From the cell containing the given text, extract its center point as (x, y) coordinate. 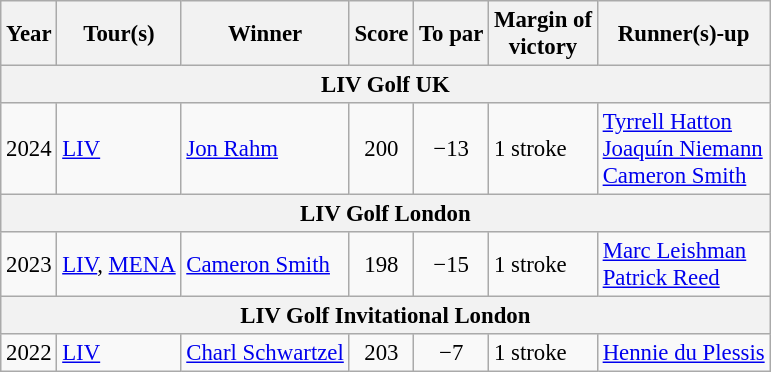
2022 (29, 353)
Jon Rahm (265, 149)
Margin ofvictory (544, 34)
−13 (452, 149)
Score (382, 34)
LIV Golf UK (386, 85)
Tyrrell Hatton Joaquín Niemann Cameron Smith (684, 149)
203 (382, 353)
Hennie du Plessis (684, 353)
LIV Golf London (386, 214)
Charl Schwartzel (265, 353)
LIV Golf Invitational London (386, 316)
Marc Leishman Patrick Reed (684, 264)
To par (452, 34)
−7 (452, 353)
LIV, MENA (119, 264)
Winner (265, 34)
200 (382, 149)
2024 (29, 149)
Year (29, 34)
Tour(s) (119, 34)
2023 (29, 264)
Runner(s)-up (684, 34)
Cameron Smith (265, 264)
−15 (452, 264)
198 (382, 264)
